Output the (x, y) coordinate of the center of the cell containing the given text.  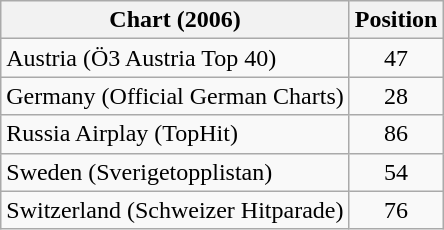
28 (396, 96)
54 (396, 172)
Switzerland (Schweizer Hitparade) (175, 210)
Germany (Official German Charts) (175, 96)
Austria (Ö3 Austria Top 40) (175, 58)
86 (396, 134)
Position (396, 20)
Sweden (Sverigetopplistan) (175, 172)
Chart (2006) (175, 20)
Russia Airplay (TopHit) (175, 134)
76 (396, 210)
47 (396, 58)
